Provide the (X, Y) coordinate of the cell's center where the given text is located.  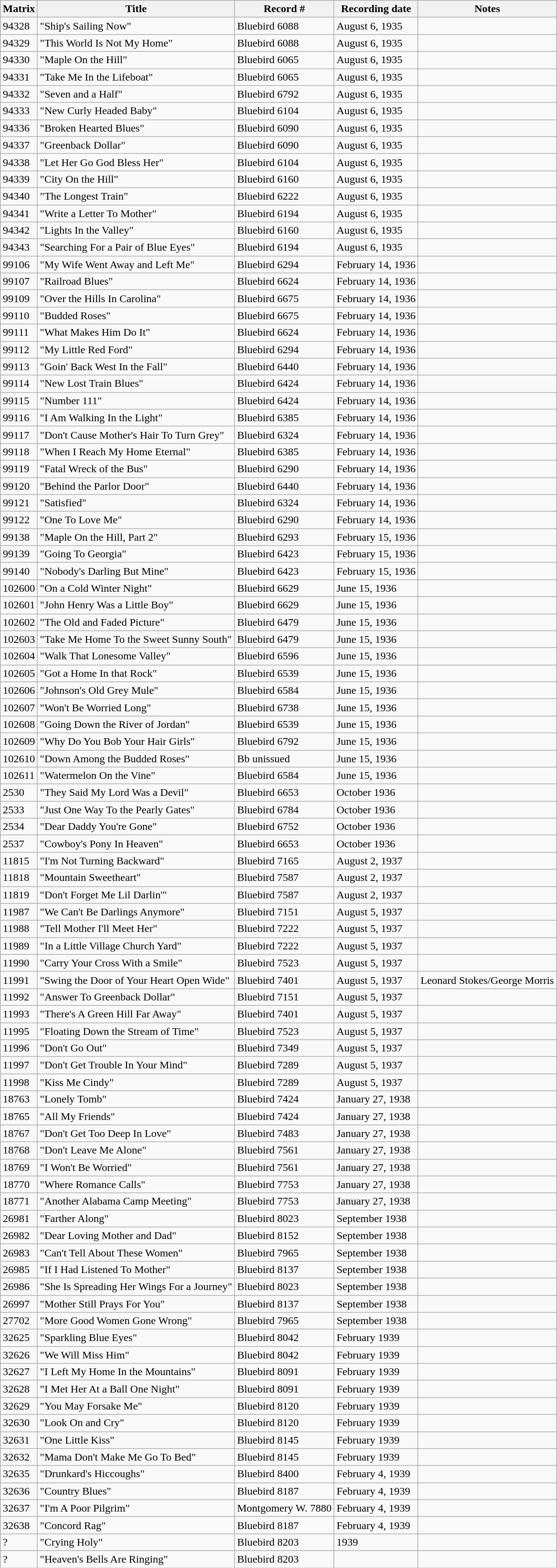
99106 (19, 265)
"Another Alabama Camp Meeting" (136, 1201)
102600 (19, 588)
11819 (19, 895)
"I Won't Be Worried" (136, 1167)
"Number 111" (136, 401)
"In a Little Village Church Yard" (136, 946)
"Drunkard's Hiccoughs" (136, 1474)
32636 (19, 1491)
99114 (19, 384)
"New Curly Headed Baby" (136, 111)
32638 (19, 1525)
94337 (19, 145)
"I Am Walking In the Light" (136, 418)
"Searching For a Pair of Blue Eyes" (136, 248)
"Budded Roses" (136, 316)
Bluebird 6784 (284, 810)
"I Met Her At a Ball One Night" (136, 1389)
Bluebird 7349 (284, 1048)
2537 (19, 844)
102603 (19, 639)
"Take Me In the Lifeboat" (136, 77)
Matrix (19, 9)
18765 (19, 1116)
94328 (19, 26)
"Going To Georgia" (136, 554)
11987 (19, 912)
Bluebird 7165 (284, 861)
"We Will Miss Him" (136, 1355)
"Where Romance Calls" (136, 1184)
1939 (376, 1542)
26986 (19, 1286)
"Satisfied" (136, 503)
"Railroad Blues" (136, 282)
"Seven and a Half" (136, 94)
99112 (19, 350)
99118 (19, 452)
99122 (19, 520)
"Got a Home In that Rock" (136, 673)
102602 (19, 622)
2530 (19, 793)
"If I Had Listened To Mother" (136, 1269)
26982 (19, 1235)
Montgomery W. 7880 (284, 1508)
99115 (19, 401)
32630 (19, 1423)
99111 (19, 333)
Bluebird 6596 (284, 656)
94333 (19, 111)
32629 (19, 1406)
99117 (19, 435)
94336 (19, 128)
94332 (19, 94)
Bluebird 6293 (284, 537)
99113 (19, 367)
"Why Do You Bob Your Hair Girls" (136, 741)
"Heaven's Bells Are Ringing" (136, 1559)
32627 (19, 1372)
94329 (19, 43)
"Answer To Greenback Dollar" (136, 997)
"On a Cold Winter Night" (136, 588)
18769 (19, 1167)
"Dear Daddy You're Gone" (136, 827)
94342 (19, 231)
"More Good Women Gone Wrong" (136, 1321)
"One To Love Me" (136, 520)
"Maple On the Hill" (136, 60)
18768 (19, 1150)
"Sparkling Blue Eyes" (136, 1338)
99116 (19, 418)
11992 (19, 997)
"Going Down the River of Jordan" (136, 724)
"Concord Rag" (136, 1525)
Record # (284, 9)
"Maple On the Hill, Part 2" (136, 537)
11995 (19, 1031)
"I'm A Poor Pilgrim" (136, 1508)
"When I Reach My Home Eternal" (136, 452)
"What Makes Him Do It" (136, 333)
"You May Forsake Me" (136, 1406)
94343 (19, 248)
"Johnson's Old Grey Mule" (136, 690)
99107 (19, 282)
"Cowboy's Pony In Heaven" (136, 844)
102611 (19, 776)
"I Left My Home In the Mountains" (136, 1372)
"My Wife Went Away and Left Me" (136, 265)
"Crying Holy" (136, 1542)
"Won't Be Worried Long" (136, 707)
94331 (19, 77)
"Lights In the Valley" (136, 231)
"Just One Way To the Pearly Gates" (136, 810)
Leonard Stokes/George Morris (487, 980)
"One Little Kiss" (136, 1440)
11997 (19, 1065)
"My Little Red Ford" (136, 350)
102604 (19, 656)
Bluebird 6738 (284, 707)
Bluebird 8152 (284, 1235)
27702 (19, 1321)
"We Can't Be Darlings Anymore" (136, 912)
"The Longest Train" (136, 196)
94330 (19, 60)
32635 (19, 1474)
18770 (19, 1184)
"Greenback Dollar" (136, 145)
11815 (19, 861)
"Dear Loving Mother and Dad" (136, 1235)
"I'm Not Turning Backward" (136, 861)
102601 (19, 605)
"Don't Leave Me Alone" (136, 1150)
"Goin' Back West In the Fall" (136, 367)
11990 (19, 963)
99121 (19, 503)
"Floating Down the Stream of Time" (136, 1031)
"Don't Get Too Deep In Love" (136, 1133)
"Take Me Home To the Sweet Sunny South" (136, 639)
11993 (19, 1014)
"Don't Get Trouble In Your Mind" (136, 1065)
Notes (487, 9)
99110 (19, 316)
18771 (19, 1201)
"Swing the Door of Your Heart Open Wide" (136, 980)
"The Old and Faded Picture" (136, 622)
"Over the Hills In Carolina" (136, 299)
"Mama Don't Make Me Go To Bed" (136, 1457)
94338 (19, 162)
Bluebird 8400 (284, 1474)
"Carry Your Cross With a Smile" (136, 963)
Bluebird 6222 (284, 196)
26985 (19, 1269)
26997 (19, 1304)
"Don't Forget Me Lil Darlin'" (136, 895)
"Don't Go Out" (136, 1048)
"Broken Hearted Blues" (136, 128)
18763 (19, 1099)
"Country Blues" (136, 1491)
11818 (19, 878)
"Watermelon On the Vine" (136, 776)
"She Is Spreading Her Wings For a Journey" (136, 1286)
32631 (19, 1440)
102609 (19, 741)
"City On the Hill" (136, 179)
"Down Among the Budded Roses" (136, 759)
"Can't Tell About These Women" (136, 1252)
Bluebird 6752 (284, 827)
99119 (19, 469)
26983 (19, 1252)
18767 (19, 1133)
94340 (19, 196)
99109 (19, 299)
"Don't Cause Mother's Hair To Turn Grey" (136, 435)
"There's A Green Hill Far Away" (136, 1014)
"Walk That Lonesome Valley" (136, 656)
"John Henry Was a Little Boy" (136, 605)
32628 (19, 1389)
Recording date (376, 9)
102607 (19, 707)
102610 (19, 759)
2534 (19, 827)
32632 (19, 1457)
94339 (19, 179)
"This World Is Not My Home" (136, 43)
11989 (19, 946)
11991 (19, 980)
99140 (19, 571)
"Look On and Cry" (136, 1423)
102608 (19, 724)
"Tell Mother I'll Meet Her" (136, 929)
"Behind the Parlor Door" (136, 486)
32626 (19, 1355)
"Kiss Me Cindy" (136, 1082)
32637 (19, 1508)
99138 (19, 537)
2533 (19, 810)
102606 (19, 690)
"Nobody's Darling But Mine" (136, 571)
Title (136, 9)
"Let Her Go God Bless Her" (136, 162)
99120 (19, 486)
11998 (19, 1082)
Bb unissued (284, 759)
"Mountain Sweetheart" (136, 878)
26981 (19, 1218)
"New Lost Train Blues" (136, 384)
"Ship's Sailing Now" (136, 26)
32625 (19, 1338)
Bluebird 7483 (284, 1133)
"All My Friends" (136, 1116)
102605 (19, 673)
"Farther Along" (136, 1218)
94341 (19, 214)
11988 (19, 929)
"Mother Still Prays For You" (136, 1304)
"Fatal Wreck of the Bus" (136, 469)
"Lonely Tomb" (136, 1099)
11996 (19, 1048)
"Write a Letter To Mother" (136, 214)
99139 (19, 554)
"They Said My Lord Was a Devil" (136, 793)
